Provide the (X, Y) coordinate of the cell's center where the given text is located.  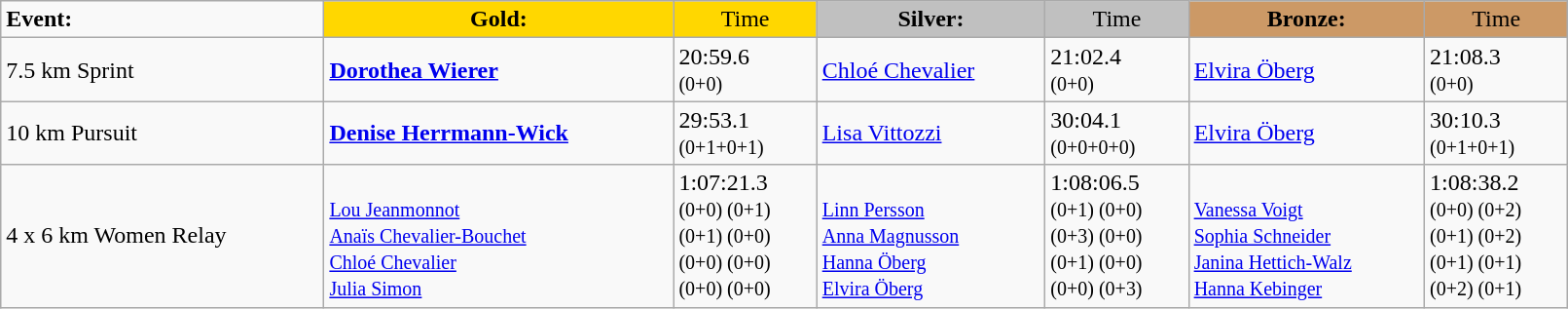
1:08:38.2(0+0) (0+2)(0+1) (0+2)(0+1) (0+1)(0+2) (0+1) (1497, 236)
30:10.3(0+1+0+1) (1497, 133)
30:04.1(0+0+0+0) (1117, 133)
Gold: (498, 19)
Lou JeanmonnotAnaïs Chevalier-BouchetChloé ChevalierJulia Simon (498, 236)
20:59.6(0+0) (746, 70)
29:53.1(0+1+0+1) (746, 133)
Silver: (930, 19)
Linn PerssonAnna MagnussonHanna ÖbergElvira Öberg (930, 236)
Event: (163, 19)
21:08.3(0+0) (1497, 70)
4 x 6 km Women Relay (163, 236)
Bronze: (1306, 19)
1:08:06.5(0+1) (0+0)(0+3) (0+0)(0+1) (0+0)(0+0) (0+3) (1117, 236)
1:07:21.3(0+0) (0+1)(0+1) (0+0)(0+0) (0+0)(0+0) (0+0) (746, 236)
21:02.4(0+0) (1117, 70)
Denise Herrmann-Wick (498, 133)
Chloé Chevalier (930, 70)
Vanessa VoigtSophia SchneiderJanina Hettich-WalzHanna Kebinger (1306, 236)
Lisa Vittozzi (930, 133)
Dorothea Wierer (498, 70)
7.5 km Sprint (163, 70)
10 km Pursuit (163, 133)
